Capture the cell that displays the provided text and extract its [x, y] central coordinate. 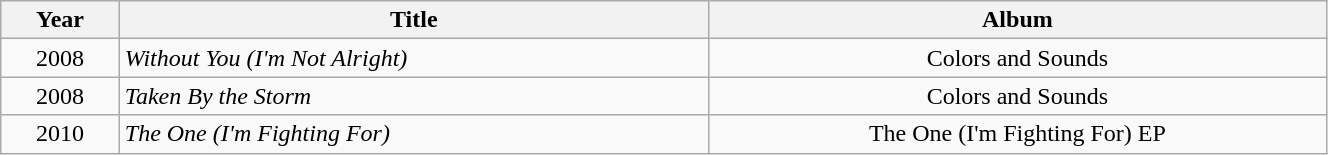
Title [414, 20]
2010 [60, 134]
The One (I'm Fighting For) [414, 134]
The One (I'm Fighting For) EP [1017, 134]
Album [1017, 20]
Without You (I'm Not Alright) [414, 58]
Taken By the Storm [414, 96]
Year [60, 20]
